Locate the cell with the specified text and output its (x, y) center coordinate. 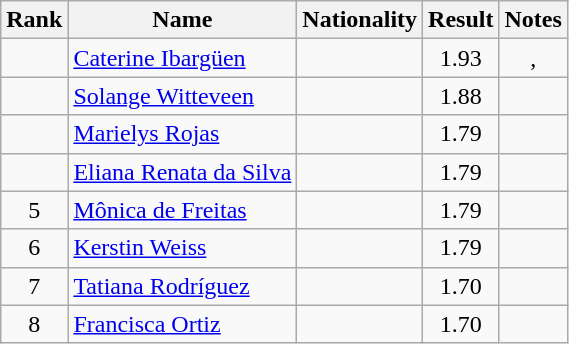
Tatiana Rodríguez (182, 286)
Solange Witteveen (182, 96)
Francisca Ortiz (182, 324)
7 (34, 286)
, (533, 58)
Mônica de Freitas (182, 210)
Result (461, 20)
6 (34, 248)
Eliana Renata da Silva (182, 172)
Kerstin Weiss (182, 248)
1.93 (461, 58)
Nationality (360, 20)
Name (182, 20)
Notes (533, 20)
Caterine Ibargüen (182, 58)
Rank (34, 20)
Marielys Rojas (182, 134)
8 (34, 324)
5 (34, 210)
1.88 (461, 96)
